Scan for the cell matching the given text and deliver its [x, y] coordinate at center. 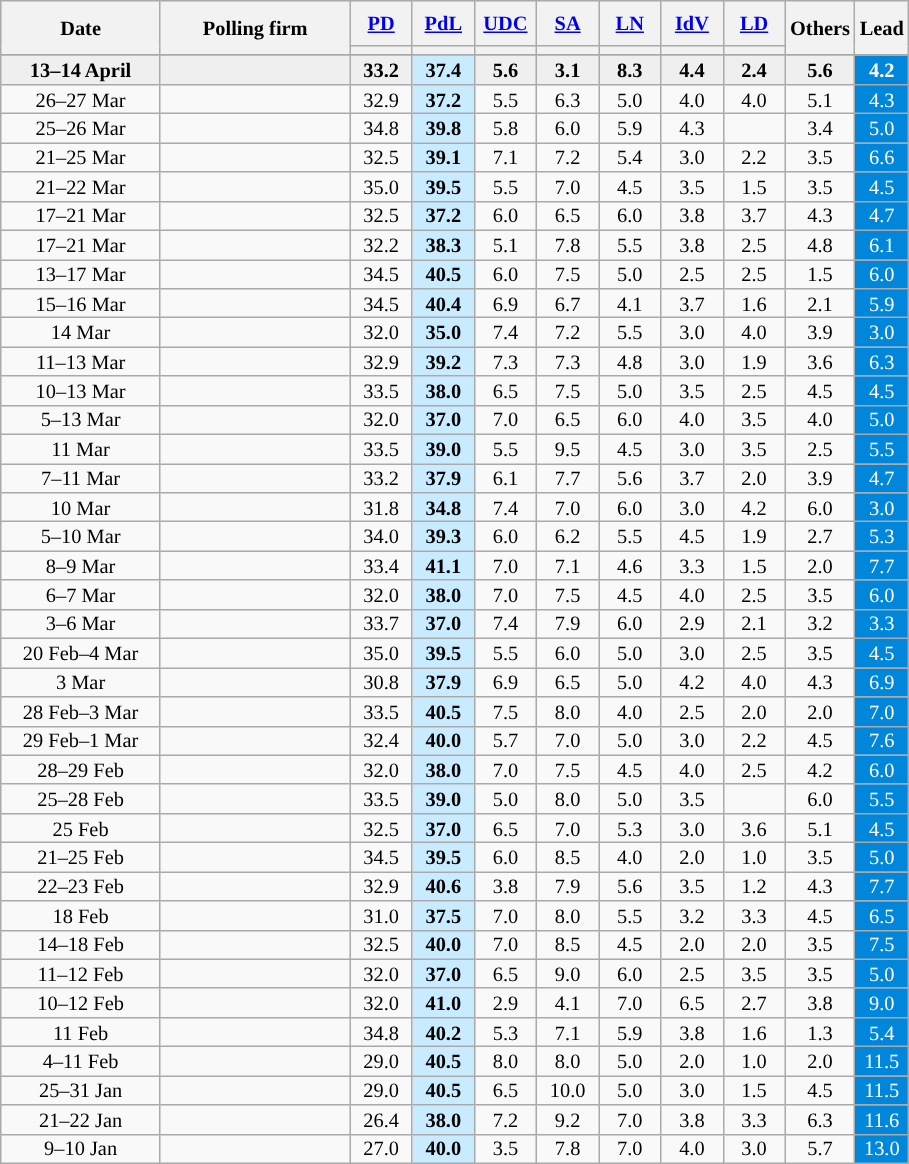
4.4 [692, 70]
1.2 [754, 886]
8.3 [630, 70]
10.0 [568, 1090]
6.7 [568, 302]
3 Mar [81, 682]
25 Feb [81, 828]
1.3 [820, 1032]
39.2 [443, 362]
25–31 Jan [81, 1090]
39.8 [443, 128]
6–7 Mar [81, 594]
13.0 [882, 1148]
3.4 [820, 128]
9–10 Jan [81, 1148]
27.0 [381, 1148]
UDC [505, 22]
18 Feb [81, 916]
SA [568, 22]
20 Feb–4 Mar [81, 652]
Lead [882, 28]
13–14 April [81, 70]
11–13 Mar [81, 362]
34.0 [381, 536]
LN [630, 22]
40.6 [443, 886]
3.1 [568, 70]
31.8 [381, 506]
LD [754, 22]
Others [820, 28]
22–23 Feb [81, 886]
32.2 [381, 244]
25–26 Mar [81, 128]
Polling firm [255, 28]
IdV [692, 22]
5–10 Mar [81, 536]
14 Mar [81, 332]
6.6 [882, 156]
2.4 [754, 70]
3–6 Mar [81, 624]
PD [381, 22]
41.0 [443, 1002]
33.7 [381, 624]
30.8 [381, 682]
13–17 Mar [81, 274]
11 Mar [81, 448]
10 Mar [81, 506]
40.4 [443, 302]
8–9 Mar [81, 566]
29 Feb–1 Mar [81, 740]
10–12 Feb [81, 1002]
5–13 Mar [81, 420]
14–18 Feb [81, 944]
33.4 [381, 566]
21–25 Feb [81, 856]
4.6 [630, 566]
11 Feb [81, 1032]
31.0 [381, 916]
9.2 [568, 1120]
11.6 [882, 1120]
39.1 [443, 156]
6.2 [568, 536]
40.2 [443, 1032]
21–25 Mar [81, 156]
7–11 Mar [81, 478]
15–16 Mar [81, 302]
39.3 [443, 536]
37.5 [443, 916]
28 Feb–3 Mar [81, 710]
21–22 Mar [81, 186]
PdL [443, 22]
28–29 Feb [81, 770]
10–13 Mar [81, 390]
26.4 [381, 1120]
Date [81, 28]
37.4 [443, 70]
7.6 [882, 740]
32.4 [381, 740]
5.8 [505, 128]
9.5 [568, 448]
11–12 Feb [81, 974]
38.3 [443, 244]
41.1 [443, 566]
25–28 Feb [81, 798]
4–11 Feb [81, 1060]
26–27 Mar [81, 98]
21–22 Jan [81, 1120]
